Capture the cell that displays the provided text and extract its [x, y] central coordinate. 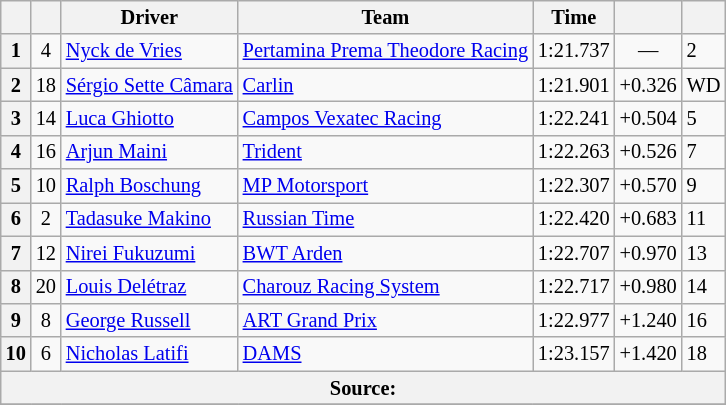
Russian Time [386, 219]
+0.970 [648, 253]
Time [574, 17]
1:22.307 [574, 186]
BWT Arden [386, 253]
1 [16, 51]
11 [704, 219]
+0.570 [648, 186]
1:23.157 [574, 354]
+0.683 [648, 219]
Charouz Racing System [386, 287]
Louis Delétraz [150, 287]
13 [704, 253]
DAMS [386, 354]
1:22.977 [574, 320]
Team [386, 17]
3 [16, 118]
1:22.707 [574, 253]
Ralph Boschung [150, 186]
Source: [364, 388]
ART Grand Prix [386, 320]
1:22.420 [574, 219]
Luca Ghiotto [150, 118]
1:22.263 [574, 152]
— [648, 51]
+1.420 [648, 354]
MP Motorsport [386, 186]
1:22.241 [574, 118]
Pertamina Prema Theodore Racing [386, 51]
+0.504 [648, 118]
1:21.901 [574, 85]
WD [704, 85]
Sérgio Sette Câmara [150, 85]
Tadasuke Makino [150, 219]
12 [46, 253]
+0.526 [648, 152]
Trident [386, 152]
1:21.737 [574, 51]
+1.240 [648, 320]
Nirei Fukuzumi [150, 253]
1:22.717 [574, 287]
Driver [150, 17]
Carlin [386, 85]
+0.980 [648, 287]
20 [46, 287]
George Russell [150, 320]
Nicholas Latifi [150, 354]
+0.326 [648, 85]
Campos Vexatec Racing [386, 118]
Nyck de Vries [150, 51]
Arjun Maini [150, 152]
